Output the [X, Y] coordinate of the center of the cell containing the given text.  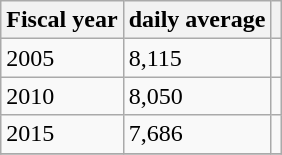
2015 [62, 134]
7,686 [197, 134]
8,115 [197, 58]
2010 [62, 96]
daily average [197, 20]
2005 [62, 58]
Fiscal year [62, 20]
8,050 [197, 96]
